Capture the cell that displays the provided text and extract its (x, y) central coordinate. 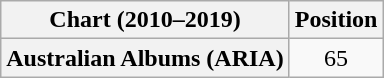
65 (336, 58)
Position (336, 20)
Chart (2010–2019) (145, 20)
Australian Albums (ARIA) (145, 58)
